Determine the (x, y) coordinate at the center of the cell enclosing the given text.  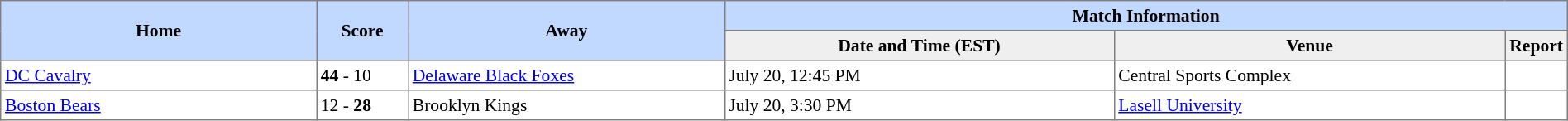
Score (362, 31)
Central Sports Complex (1310, 75)
DC Cavalry (159, 75)
Match Information (1146, 16)
Delaware Black Foxes (566, 75)
44 - 10 (362, 75)
July 20, 3:30 PM (920, 105)
Home (159, 31)
Boston Bears (159, 105)
Venue (1310, 46)
July 20, 12:45 PM (920, 75)
Brooklyn Kings (566, 105)
Date and Time (EST) (920, 46)
12 - 28 (362, 105)
Report (1537, 46)
Lasell University (1310, 105)
Away (566, 31)
